Search for the cell housing the specified text and yield its [x, y] center coordinate. 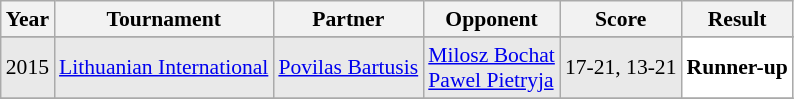
Povilas Bartusis [348, 68]
Result [738, 19]
Lithuanian International [164, 68]
Score [621, 19]
Tournament [164, 19]
Partner [348, 19]
Runner-up [738, 68]
Year [28, 19]
Milosz Bochat Pawel Pietryja [492, 68]
Opponent [492, 19]
2015 [28, 68]
17-21, 13-21 [621, 68]
